Return [X, Y] of the center of cell containing provided text 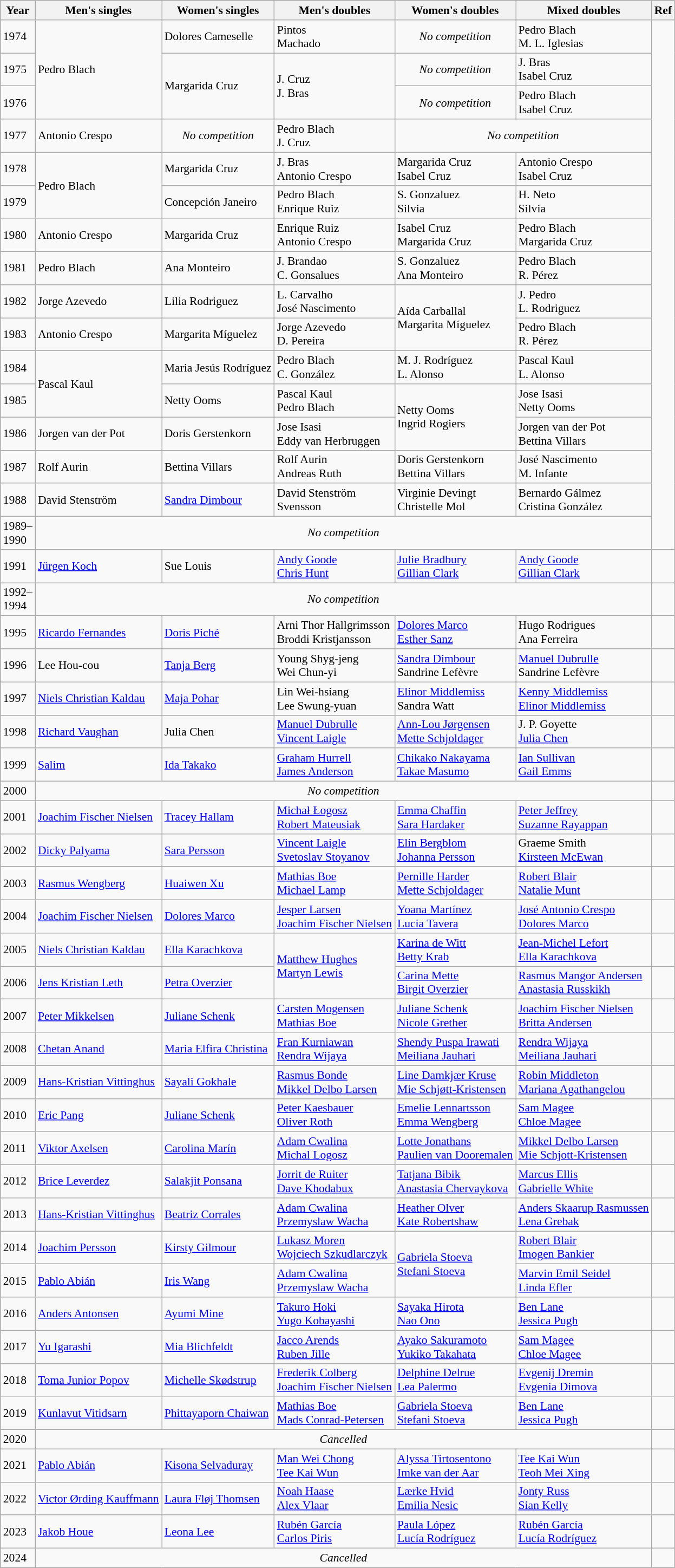
2004 [18, 916]
Rolf Aurin Andreas Ruth [335, 467]
Elinor Middlemiss Sandra Watt [455, 699]
J. Cruz J. Bras [335, 86]
Sandra Dimbour [218, 500]
2015 [18, 1280]
Eric Pang [99, 1115]
Hugo Rodrigues Ana Ferreira [584, 633]
Robin Middleton Mariana Agathangelou [584, 1082]
2009 [18, 1082]
Anders Antonsen [99, 1314]
Arni Thor Hallgrimsson Broddi Kristjansson [335, 633]
Victor Ørding Kauffmann [99, 1498]
2001 [18, 817]
Enrique Ruiz Antonio Crespo [335, 235]
Emelie Lennartsson Emma Wengberg [455, 1115]
M. J. Rodríguez L. Alonso [455, 367]
1992–1994 [18, 599]
Pedro Blach J. Cruz [335, 135]
1985 [18, 401]
Tee Kai Wun Teoh Mei Xing [584, 1466]
Heather Olver Kate Robertshaw [455, 1214]
Anders Skaarup Rasmussen Lena Grebak [584, 1214]
Julia Chen [218, 731]
Mixed doubles [584, 10]
1999 [18, 765]
Men's doubles [335, 10]
Pascal Kaul Pedro Blach [335, 401]
2000 [18, 791]
2003 [18, 884]
Beatriz Corrales [218, 1214]
Ella Karachkova [218, 950]
L. Carvalho José Nascimento [335, 301]
Peter Mikkelsen [99, 1016]
Dolores Marco Esther Sanz [455, 633]
1979 [18, 201]
1980 [18, 235]
Rendra Wijaya Meiliana Jauhari [584, 1049]
Mathias Boe Mads Conrad-Petersen [335, 1414]
Rubén García Lucía Rodríguez [584, 1532]
Sayali Gokhale [218, 1082]
Sandra Dimbour Sandrine Lefèvre [455, 665]
Young Shyg-jeng Wei Chun-yi [335, 665]
Aída Carballal Margarita Míguelez [455, 318]
Jean-Michel Lefort Ella Karachkova [584, 950]
2020 [18, 1440]
José Antonio Crespo Dolores Marco [584, 916]
Man Wei Chong Tee Kai Wun [335, 1466]
1997 [18, 699]
Salakjit Ponsana [218, 1182]
Marvin Emil Seidel Linda Efler [584, 1280]
1982 [18, 301]
Carina Mette Birgit Overzier [455, 983]
Maria Elfira Christina [218, 1049]
Ayumi Mine [218, 1314]
2011 [18, 1148]
1991 [18, 567]
J. Bras Antonio Crespo [335, 169]
Pascal Kaul [99, 384]
Lotte Jonathans Paulien van Dooremalen [455, 1148]
Robert Blair Natalie Munt [584, 884]
2024 [18, 1558]
Virginie Devingt Christelle Mol [455, 500]
Jorgen van der Pot [99, 433]
David Stenström Svensson [335, 500]
Jürgen Koch [99, 567]
Jose Isasi Eddy van Herbruggen [335, 433]
Carolina Marín [218, 1148]
Pascal Kaul L. Alonso [584, 367]
Iris Wang [218, 1280]
Mikkel Delbo Larsen Mie Schjott-Kristensen [584, 1148]
Rasmus Wengberg [99, 884]
Andy Goode Chris Hunt [335, 567]
Elin Bergblom Johanna Persson [455, 850]
2017 [18, 1346]
Jesper Larsen Joachim Fischer Nielsen [335, 916]
1983 [18, 335]
Dolores Marco [218, 916]
Bernardo Gálmez Cristina González [584, 500]
Yu Igarashi [99, 1346]
Pernille Harder Mette Schjoldager [455, 884]
Maja Pohar [218, 699]
1974 [18, 37]
Lukasz Moren Wojciech Szkudlarczyk [335, 1248]
Alyssa Tirtosentono Imke van der Aar [455, 1466]
1978 [18, 169]
Pintos Machado [335, 37]
Peter Jeffrey Suzanne Rayappan [584, 817]
1995 [18, 633]
Leona Lee [218, 1532]
Jorrit de Ruiter Dave Khodabux [335, 1182]
Jens Kristian Leth [99, 983]
Matthew Hughes Martyn Lewis [335, 966]
2021 [18, 1466]
Manuel Dubrulle Vincent Laigle [335, 731]
Rasmus Bonde Mikkel Delbo Larsen [335, 1082]
Doris Gerstenkorn Bettina Villars [455, 467]
Year [18, 10]
Phittayaporn Chaiwan [218, 1414]
Kisona Selvaduray [218, 1466]
Men's singles [99, 10]
Richard Vaughan [99, 731]
Takuro Hoki Yugo Kobayashi [335, 1314]
Kirsty Gilmour [218, 1248]
Ida Takako [218, 765]
2012 [18, 1182]
Lærke Hvid Emilia Nesic [455, 1498]
Michelle Skødstrup [218, 1380]
2010 [18, 1115]
2018 [18, 1380]
Marcus Ellis Gabrielle White [584, 1182]
Paula López Lucía Rodríguez [455, 1532]
Tanja Berg [218, 665]
Dicky Palyama [99, 850]
2013 [18, 1214]
Jakob Houe [99, 1532]
Chetan Anand [99, 1049]
Sue Louis [218, 567]
Ayako Sakuramoto Yukiko Takahata [455, 1346]
1975 [18, 69]
1986 [18, 433]
Doris Gerstenkorn [218, 433]
1984 [18, 367]
Pedro Blach Enrique Ruiz [335, 201]
Peter Kaesbauer Oliver Roth [335, 1115]
S. Gonzaluez Silvia [455, 201]
Juliane Schenk Nicole Grether [455, 1016]
Sayaka Hirota Nao Ono [455, 1314]
2002 [18, 850]
Dolores Cameselle [218, 37]
Ricardo Fernandes [99, 633]
Jonty Russ Sian Kelly [584, 1498]
2016 [18, 1314]
Line Damkjær Kruse Mie Schjøtt-Kristensen [455, 1082]
Julie Bradbury Gillian Clark [455, 567]
1998 [18, 731]
Tracey Hallam [218, 817]
Joachim Fischer Nielsen Britta Andersen [584, 1016]
Jorge Azevedo D. Pereira [335, 335]
2019 [18, 1414]
Delphine Delrue Lea Palermo [455, 1380]
Brice Leverdez [99, 1182]
Karina de Witt Betty Krab [455, 950]
Carsten Mogensen Mathias Boe [335, 1016]
Pedro Blach C. González [335, 367]
Jacco Arends Ruben Jille [335, 1346]
Huaiwen Xu [218, 884]
Shendy Puspa Irawati Meiliana Jauhari [455, 1049]
Emma Chaffin Sara Hardaker [455, 817]
Margarida Cruz Isabel Cruz [455, 169]
Kunlavut Vitidsarn [99, 1414]
Bettina Villars [218, 467]
Antonio Crespo Isabel Cruz [584, 169]
Lee Hou-cou [99, 665]
Noah Haase Alex Vlaar [335, 1498]
1989–1990 [18, 533]
Netty Ooms [218, 401]
1976 [18, 103]
Toma Junior Popov [99, 1380]
Jorgen van der Pot Bettina Villars [584, 433]
2005 [18, 950]
Mathias Boe Michael Lamp [335, 884]
Robert Blair Imogen Bankier [584, 1248]
Petra Overzier [218, 983]
Doris Piché [218, 633]
Michał Łogosz Robert Mateusiak [335, 817]
2006 [18, 983]
2023 [18, 1532]
Isabel Cruz Margarida Cruz [455, 235]
Salim [99, 765]
2007 [18, 1016]
Netty Ooms Ingrid Rogiers [455, 417]
Concepción Janeiro [218, 201]
Chikako Nakayama Takae Masumo [455, 765]
Lilia Rodriguez [218, 301]
1977 [18, 135]
Adam Cwalina Michal Logosz [335, 1148]
Evgenij Dremin Evgenia Dimova [584, 1380]
Andy Goode Gillian Clark [584, 567]
S. Gonzaluez Ana Monteiro [455, 269]
Rubén García Carlos Piris [335, 1532]
Ian Sullivan Gail Emms [584, 765]
Lin Wei-hsiang Lee Swung-yuan [335, 699]
David Stenström [99, 500]
1996 [18, 665]
J. Brandao C. Gonsalues [335, 269]
Maria Jesús Rodríguez [218, 367]
Ann-Lou Jørgensen Mette Schjoldager [455, 731]
J. P. Goyette Julia Chen [584, 731]
Kenny Middlemiss Elinor Middlemiss [584, 699]
Sara Persson [218, 850]
Graeme Smith Kirsteen McEwan [584, 850]
Tatjana Bibik Anastasia Chervaykova [455, 1182]
Margarita Míguelez [218, 335]
J. Bras Isabel Cruz [584, 69]
Ana Monteiro [218, 269]
1987 [18, 467]
Yoana Martínez Lucía Tavera [455, 916]
Pedro Blach Isabel Cruz [584, 103]
J. Pedro L. Rodriguez [584, 301]
2014 [18, 1248]
Jose Isasi Netty Ooms [584, 401]
2022 [18, 1498]
Frederik Colberg Joachim Fischer Nielsen [335, 1380]
Rasmus Mangor Andersen Anastasia Russkikh [584, 983]
Women's singles [218, 10]
Women's doubles [455, 10]
H. Neto Silvia [584, 201]
Jorge Azevedo [99, 301]
Vincent Laigle Svetoslav Stoyanov [335, 850]
Pedro Blach M. L. Iglesias [584, 37]
José Nascimento M. Infante [584, 467]
Pedro Blach Margarida Cruz [584, 235]
Joachim Persson [99, 1248]
Laura Fløj Thomsen [218, 1498]
Rolf Aurin [99, 467]
Ref [663, 10]
Manuel Dubrulle Sandrine Lefèvre [584, 665]
Viktor Axelsen [99, 1148]
Fran Kurniawan Rendra Wijaya [335, 1049]
1988 [18, 500]
2008 [18, 1049]
Mia Blichfeldt [218, 1346]
1981 [18, 269]
Graham Hurrell James Anderson [335, 765]
